Identify which cell holds the provided text, then report its (X, Y) central coordinate. 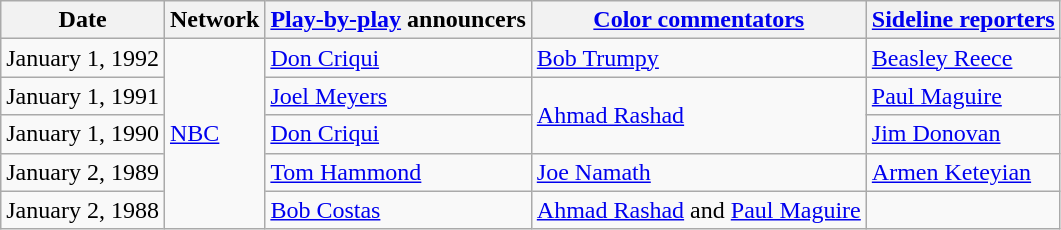
Ahmad Rashad and Paul Maguire (698, 210)
Bob Costas (398, 210)
Ahmad Rashad (698, 115)
Joel Meyers (398, 96)
January 1, 1990 (83, 134)
Network (214, 20)
Play-by-play announcers (398, 20)
Tom Hammond (398, 172)
January 1, 1992 (83, 58)
Bob Trumpy (698, 58)
Paul Maguire (963, 96)
Beasley Reece (963, 58)
Color commentators (698, 20)
NBC (214, 134)
January 1, 1991 (83, 96)
January 2, 1989 (83, 172)
January 2, 1988 (83, 210)
Date (83, 20)
Armen Keteyian (963, 172)
Joe Namath (698, 172)
Jim Donovan (963, 134)
Sideline reporters (963, 20)
